Return [x, y] of the center of cell containing provided text 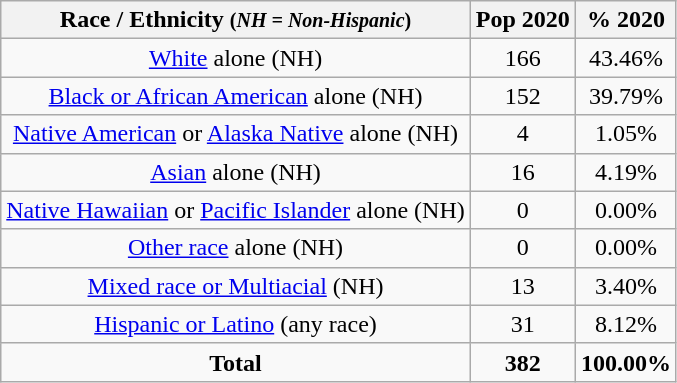
43.46% [626, 58]
Black or African American alone (NH) [236, 96]
8.12% [626, 324]
Asian alone (NH) [236, 172]
166 [522, 58]
152 [522, 96]
Other race alone (NH) [236, 248]
Native Hawaiian or Pacific Islander alone (NH) [236, 210]
Pop 2020 [522, 20]
16 [522, 172]
1.05% [626, 134]
382 [522, 362]
31 [522, 324]
% 2020 [626, 20]
4.19% [626, 172]
White alone (NH) [236, 58]
39.79% [626, 96]
Total [236, 362]
Hispanic or Latino (any race) [236, 324]
4 [522, 134]
100.00% [626, 362]
13 [522, 286]
Race / Ethnicity (NH = Non-Hispanic) [236, 20]
Native American or Alaska Native alone (NH) [236, 134]
3.40% [626, 286]
Mixed race or Multiacial (NH) [236, 286]
